Search for the cell housing the specified text and yield its (X, Y) center coordinate. 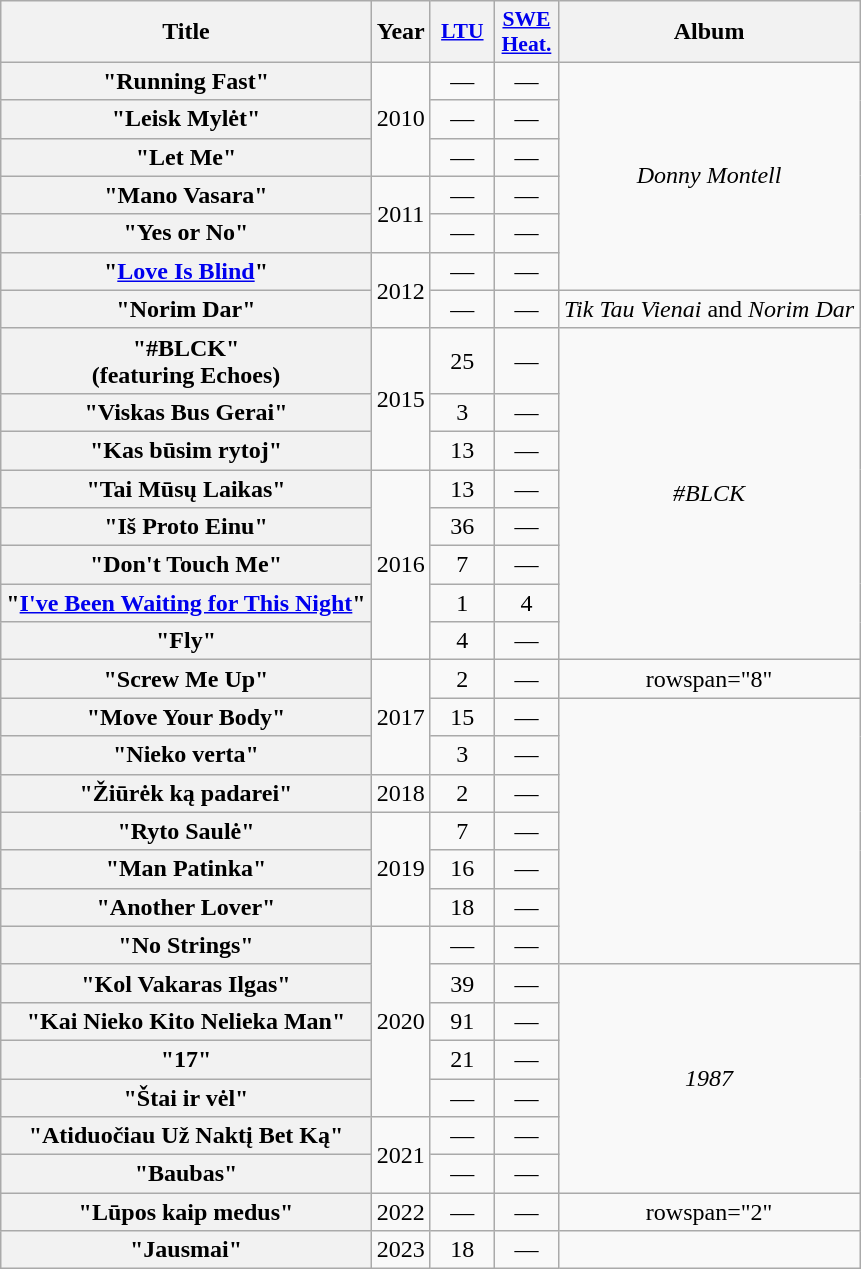
"Ryto Saulė" (186, 831)
2011 (400, 214)
2020 (400, 1021)
"#BLCK"(featuring Echoes) (186, 360)
"Žiūrėk ką padarei" (186, 793)
"Running Fast" (186, 81)
21 (462, 1059)
"Leisk Mylėt" (186, 119)
"Another Lover" (186, 907)
"Screw Me Up" (186, 679)
25 (462, 360)
"Lūpos kaip medus" (186, 1212)
2017 (400, 717)
SWE Heat. (526, 32)
"Man Patinka" (186, 869)
"No Strings" (186, 945)
15 (462, 717)
2023 (400, 1250)
"Štai ir vėl" (186, 1097)
39 (462, 983)
Year (400, 32)
Album (710, 32)
"Let Me" (186, 157)
"Norim Dar" (186, 309)
"17" (186, 1059)
"Viskas Bus Gerai" (186, 412)
2022 (400, 1212)
1 (462, 603)
"Mano Vasara" (186, 195)
"Move Your Body" (186, 717)
"Yes or No" (186, 233)
#BLCK (710, 494)
"Don't Touch Me" (186, 565)
"Kas būsim rytoj" (186, 450)
"Iš Proto Einu" (186, 527)
2021 (400, 1155)
rowspan="8" (710, 679)
1987 (710, 1078)
91 (462, 1021)
2016 (400, 565)
Donny Montell (710, 176)
"Fly" (186, 641)
"Kol Vakaras Ilgas" (186, 983)
Title (186, 32)
2012 (400, 290)
36 (462, 527)
2019 (400, 869)
"Nieko verta" (186, 755)
"Jausmai" (186, 1250)
2018 (400, 793)
16 (462, 869)
"Tai Mūsų Laikas" (186, 489)
"I've Been Waiting for This Night" (186, 603)
rowspan="2" (710, 1212)
"Baubas" (186, 1174)
"Love Is Blind" (186, 271)
2010 (400, 119)
2015 (400, 398)
LTU (462, 32)
"Atiduočiau Už Naktį Bet Ką" (186, 1136)
"Kai Nieko Kito Nelieka Man" (186, 1021)
Tik Tau Vienai and Norim Dar (710, 309)
